Return (x, y) of the center of cell containing provided text 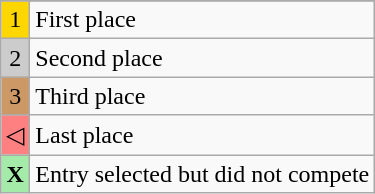
Entry selected but did not compete (202, 173)
Second place (202, 58)
◁ (16, 135)
Third place (202, 96)
1 (16, 20)
2 (16, 58)
First place (202, 20)
Last place (202, 135)
3 (16, 96)
X (16, 173)
